Return [x, y] of the center of cell containing provided text 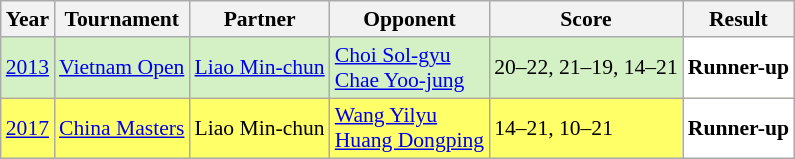
Result [738, 19]
Choi Sol-gyu Chae Yoo-jung [410, 68]
14–21, 10–21 [586, 128]
Year [28, 19]
Score [586, 19]
Opponent [410, 19]
20–22, 21–19, 14–21 [586, 68]
Vietnam Open [122, 68]
Tournament [122, 19]
Wang Yilyu Huang Dongping [410, 128]
2017 [28, 128]
2013 [28, 68]
Partner [259, 19]
China Masters [122, 128]
